Capture the cell that displays the provided text and extract its (X, Y) central coordinate. 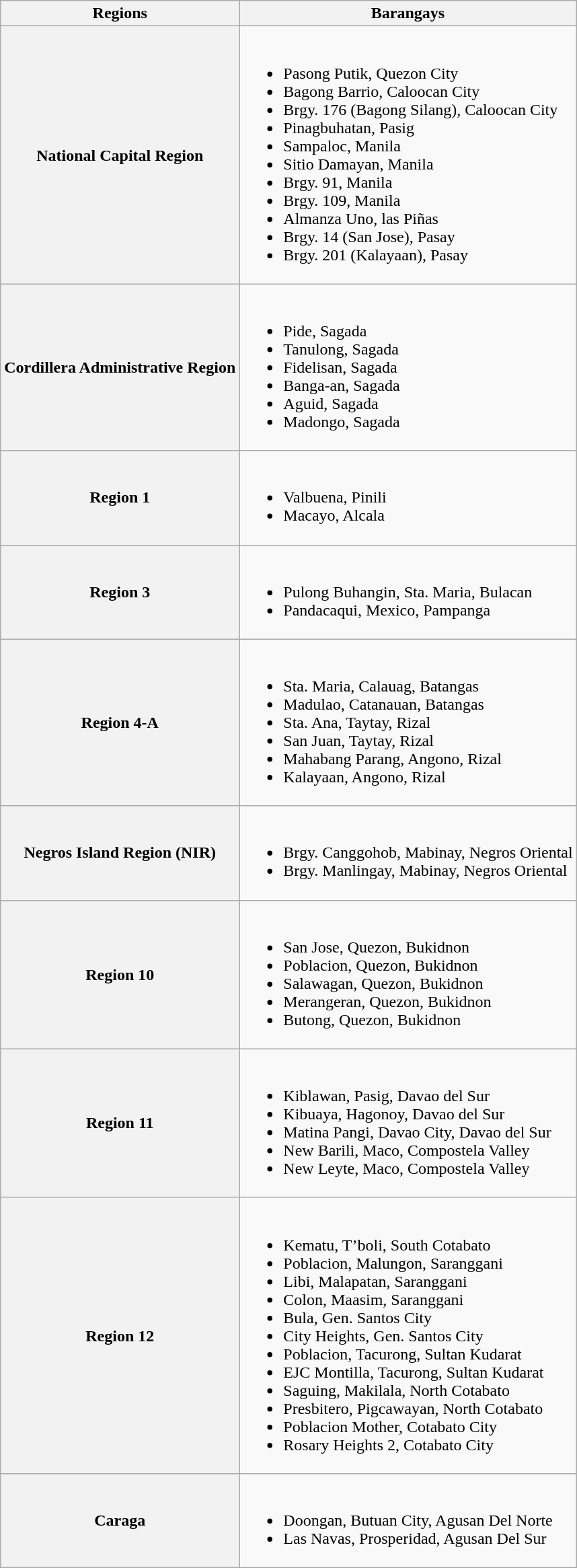
Pulong Buhangin, Sta. Maria, BulacanPandacaqui, Mexico, Pampanga (408, 592)
Caraga (120, 1520)
Brgy. Canggohob, Mabinay, Negros OrientalBrgy. Manlingay, Mabinay, Negros Oriental (408, 853)
Region 10 (120, 974)
Negros Island Region (NIR) (120, 853)
National Capital Region (120, 155)
San Jose, Quezon, BukidnonPoblacion, Quezon, BukidnonSalawagan, Quezon, BukidnonMerangeran, Quezon, BukidnonButong, Quezon, Bukidnon (408, 974)
Regions (120, 13)
Region 12 (120, 1335)
Region 11 (120, 1123)
Region 4-A (120, 722)
Pide, SagadaTanulong, SagadaFidelisan, SagadaBanga-an, SagadaAguid, SagadaMadongo, Sagada (408, 367)
Doongan, Butuan City, Agusan Del NorteLas Navas, Prosperidad, Agusan Del Sur (408, 1520)
Valbuena, PiniliMacayo, Alcala (408, 498)
Barangays (408, 13)
Region 3 (120, 592)
Cordillera Administrative Region (120, 367)
Region 1 (120, 498)
